Output the [X, Y] coordinate of the center of the cell containing the given text.  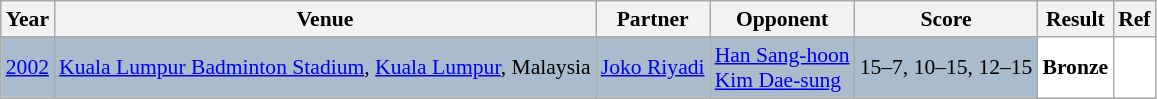
Score [946, 19]
Han Sang-hoon Kim Dae-sung [782, 68]
2002 [28, 68]
Partner [653, 19]
Kuala Lumpur Badminton Stadium, Kuala Lumpur, Malaysia [325, 68]
Year [28, 19]
Result [1075, 19]
Bronze [1075, 68]
Joko Riyadi [653, 68]
15–7, 10–15, 12–15 [946, 68]
Opponent [782, 19]
Venue [325, 19]
Ref [1134, 19]
